Locate the cell with the specified text and output its [x, y] center coordinate. 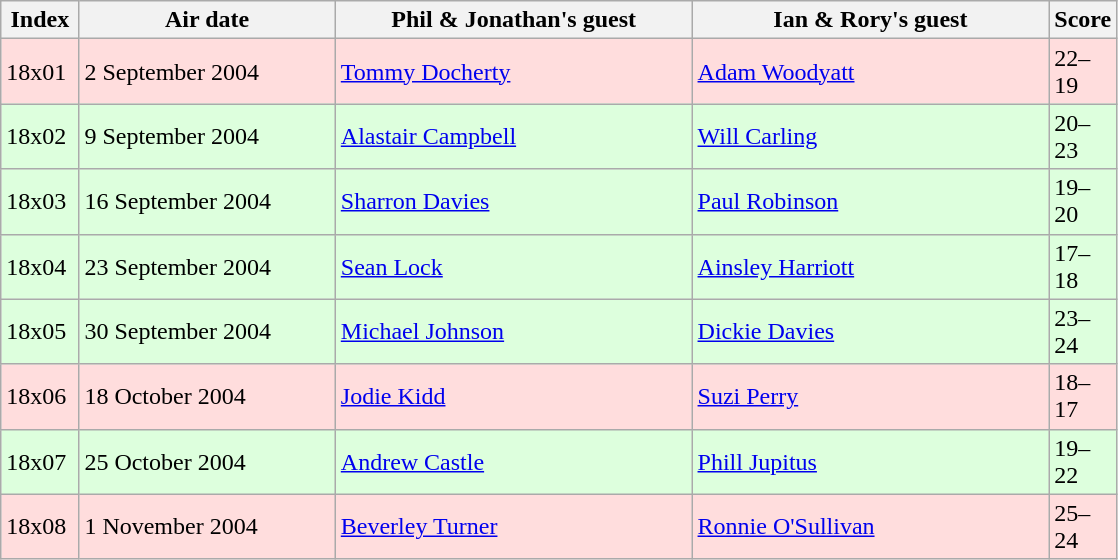
Paul Robinson [870, 202]
16 September 2004 [207, 202]
Ian & Rory's guest [870, 20]
22–19 [1083, 72]
Air date [207, 20]
18x05 [40, 332]
18–17 [1083, 396]
30 September 2004 [207, 332]
Tommy Docherty [514, 72]
Will Carling [870, 136]
2 September 2004 [207, 72]
Beverley Turner [514, 526]
20–23 [1083, 136]
Phill Jupitus [870, 462]
1 November 2004 [207, 526]
Ronnie O'Sullivan [870, 526]
9 September 2004 [207, 136]
18x03 [40, 202]
Andrew Castle [514, 462]
25 October 2004 [207, 462]
Phil & Jonathan's guest [514, 20]
Alastair Campbell [514, 136]
Michael Johnson [514, 332]
Adam Woodyatt [870, 72]
23–24 [1083, 332]
18x07 [40, 462]
Dickie Davies [870, 332]
19–20 [1083, 202]
23 September 2004 [207, 266]
Jodie Kidd [514, 396]
18x06 [40, 396]
18 October 2004 [207, 396]
Sharron Davies [514, 202]
18x01 [40, 72]
25–24 [1083, 526]
Index [40, 20]
18x08 [40, 526]
19–22 [1083, 462]
Score [1083, 20]
17–18 [1083, 266]
Sean Lock [514, 266]
18x02 [40, 136]
Ainsley Harriott [870, 266]
Suzi Perry [870, 396]
18x04 [40, 266]
